Capture the cell that displays the provided text and extract its (x, y) central coordinate. 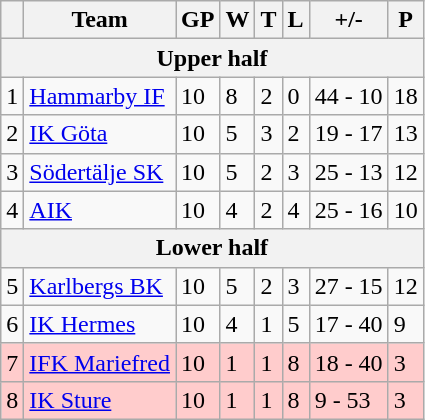
T (268, 20)
13 (406, 134)
9 (406, 324)
44 - 10 (348, 96)
0 (296, 96)
Södertälje SK (100, 172)
AIK (100, 210)
Karlbergs BK (100, 286)
Hammarby IF (100, 96)
6 (12, 324)
P (406, 20)
IFK Mariefred (100, 362)
18 (406, 96)
18 - 40 (348, 362)
9 - 53 (348, 400)
Lower half (212, 248)
GP (198, 20)
Team (100, 20)
7 (12, 362)
Upper half (212, 58)
25 - 13 (348, 172)
IK Sture (100, 400)
19 - 17 (348, 134)
W (238, 20)
L (296, 20)
+/- (348, 20)
17 - 40 (348, 324)
27 - 15 (348, 286)
IK Hermes (100, 324)
25 - 16 (348, 210)
IK Göta (100, 134)
